From the cell containing the given text, extract its center point as [X, Y] coordinate. 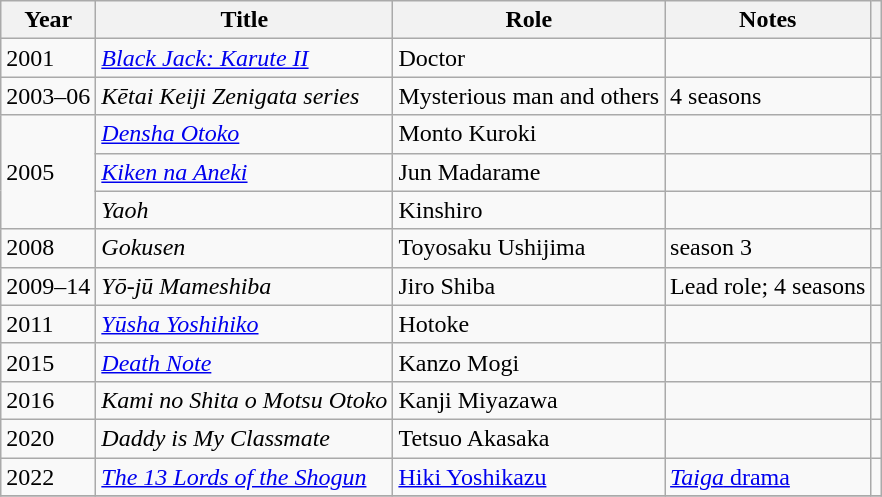
Mysterious man and others [529, 96]
Hiki Yoshikazu [529, 477]
season 3 [768, 248]
Jun Madarame [529, 172]
Kiken na Aneki [244, 172]
Black Jack: Karute II [244, 58]
Yō-jū Mameshiba [244, 286]
Lead role; 4 seasons [768, 286]
Yaoh [244, 210]
Kanzo Mogi [529, 362]
Densha Otoko [244, 134]
Taiga drama [768, 477]
Jiro Shiba [529, 286]
2008 [48, 248]
2009–14 [48, 286]
2005 [48, 172]
The 13 Lords of the Shogun [244, 477]
Kinshiro [529, 210]
2020 [48, 438]
Yūsha Yoshihiko [244, 324]
2016 [48, 400]
Toyosaku Ushijima [529, 248]
Tetsuo Akasaka [529, 438]
2003–06 [48, 96]
2001 [48, 58]
Gokusen [244, 248]
Doctor [529, 58]
Kētai Keiji Zenigata series [244, 96]
2022 [48, 477]
Monto Kuroki [529, 134]
Title [244, 20]
Notes [768, 20]
Hotoke [529, 324]
Year [48, 20]
Role [529, 20]
Kami no Shita o Motsu Otoko [244, 400]
Death Note [244, 362]
2015 [48, 362]
4 seasons [768, 96]
Daddy is My Classmate [244, 438]
Kanji Miyazawa [529, 400]
2011 [48, 324]
